Pinpoint the cell where the given text exists, returning its (X, Y) midpoint coordinate. 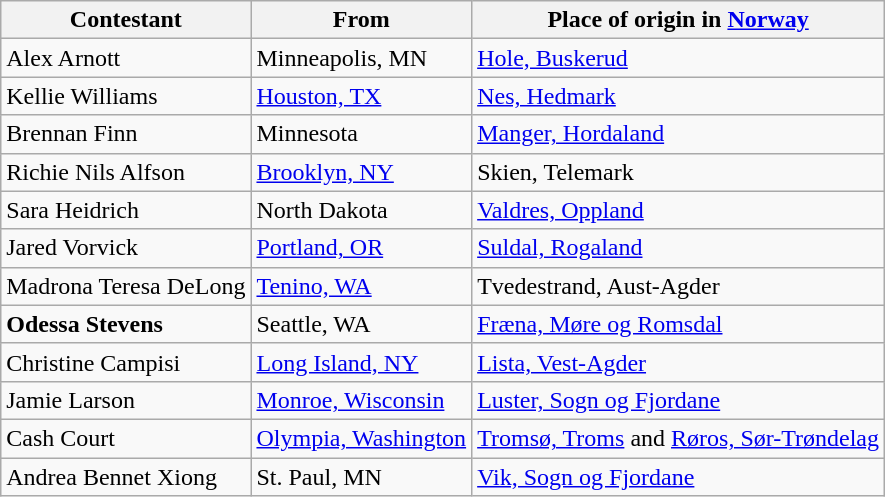
Houston, TX (362, 96)
Andrea Bennet Xiong (126, 477)
Place of origin in Norway (678, 20)
Kellie Williams (126, 96)
Tromsø, Troms and Røros, Sør-Trøndelag (678, 438)
Olympia, Washington (362, 438)
Jamie Larson (126, 400)
Minnesota (362, 134)
Christine Campisi (126, 362)
From (362, 20)
Vik, Sogn og Fjordane (678, 477)
St. Paul, MN (362, 477)
North Dakota (362, 210)
Portland, OR (362, 248)
Hole, Buskerud (678, 58)
Contestant (126, 20)
Fræna, Møre og Romsdal (678, 324)
Jared Vorvick (126, 248)
Minneapolis, MN (362, 58)
Cash Court (126, 438)
Manger, Hordaland (678, 134)
Alex Arnott (126, 58)
Long Island, NY (362, 362)
Sara Heidrich (126, 210)
Odessa Stevens (126, 324)
Seattle, WA (362, 324)
Suldal, Rogaland (678, 248)
Madrona Teresa DeLong (126, 286)
Richie Nils Alfson (126, 172)
Valdres, Oppland (678, 210)
Skien, Telemark (678, 172)
Nes, Hedmark (678, 96)
Brennan Finn (126, 134)
Brooklyn, NY (362, 172)
Tenino, WA (362, 286)
Monroe, Wisconsin (362, 400)
Lista, Vest-Agder (678, 362)
Tvedestrand, Aust-Agder (678, 286)
Luster, Sogn og Fjordane (678, 400)
